Find where the given text appears and provide that cell's center as (X, Y) coordinate. 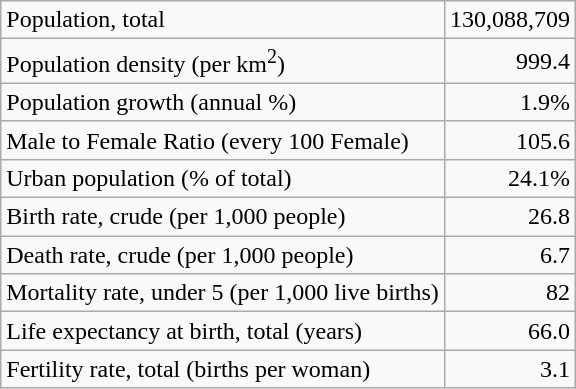
Life expectancy at birth, total (years) (223, 331)
1.9% (510, 102)
Death rate, crude (per 1,000 people) (223, 255)
Mortality rate, under 5 (per 1,000 live births) (223, 293)
82 (510, 293)
Urban population (% of total) (223, 178)
Population growth (annual %) (223, 102)
999.4 (510, 62)
Fertility rate, total (births per woman) (223, 369)
Birth rate, crude (per 1,000 people) (223, 217)
6.7 (510, 255)
Male to Female Ratio (every 100 Female) (223, 140)
24.1% (510, 178)
Population density (per km2) (223, 62)
105.6 (510, 140)
130,088,709 (510, 20)
66.0 (510, 331)
Population, total (223, 20)
3.1 (510, 369)
26.8 (510, 217)
